Return [X, Y] of the center of cell containing provided text 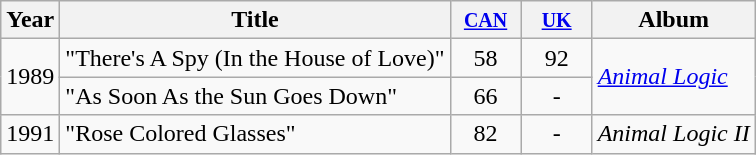
CAN [486, 20]
"As Soon As the Sun Goes Down" [255, 96]
Title [255, 20]
Animal Logic II [674, 134]
"There's A Spy (In the House of Love)" [255, 58]
82 [486, 134]
92 [556, 58]
"Rose Colored Glasses" [255, 134]
UK [556, 20]
Album [674, 20]
Year [30, 20]
58 [486, 58]
66 [486, 96]
Animal Logic [674, 77]
1991 [30, 134]
1989 [30, 77]
